Identify which cell holds the provided text, then report its [X, Y] central coordinate. 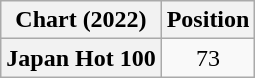
73 [208, 58]
Japan Hot 100 [81, 58]
Position [208, 20]
Chart (2022) [81, 20]
